For the text-containing cell, return its midpoint in (X, Y) coordinate format. 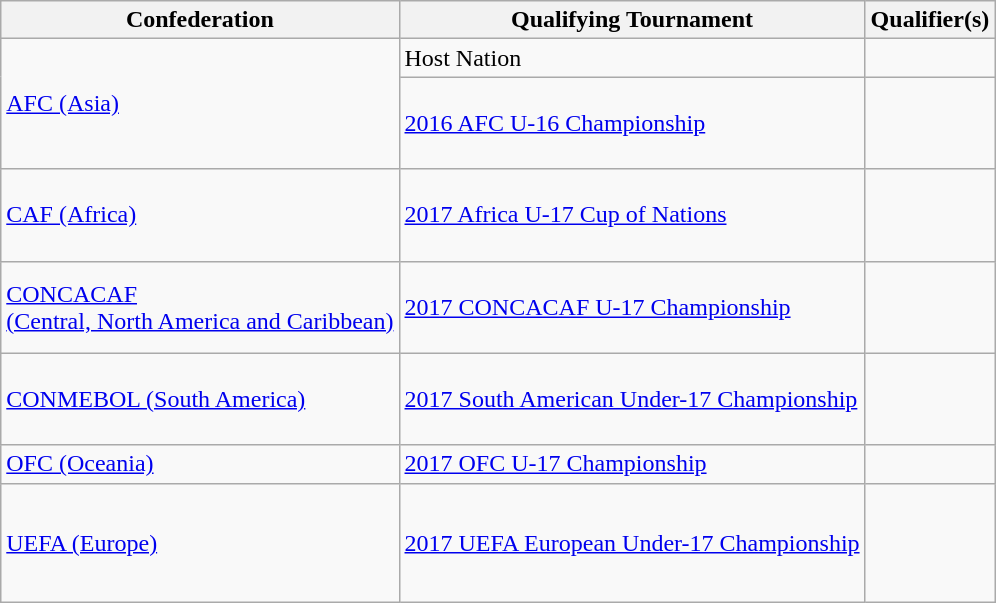
Qualifying Tournament (632, 20)
CONCACAF (Central, North America and Caribbean) (200, 307)
2017 OFC U-17 Championship (632, 464)
UEFA (Europe) (200, 542)
CAF (Africa) (200, 215)
AFC (Asia) (200, 104)
2017 Africa U-17 Cup of Nations (632, 215)
2017 UEFA European Under-17 Championship (632, 542)
2017 CONCACAF U-17 Championship (632, 307)
2016 AFC U-16 Championship (632, 123)
CONMEBOL (South America) (200, 399)
2017 South American Under-17 Championship (632, 399)
Qualifier(s) (930, 20)
Host Nation (632, 58)
OFC (Oceania) (200, 464)
Confederation (200, 20)
